Return [x, y] of the center of cell containing provided text 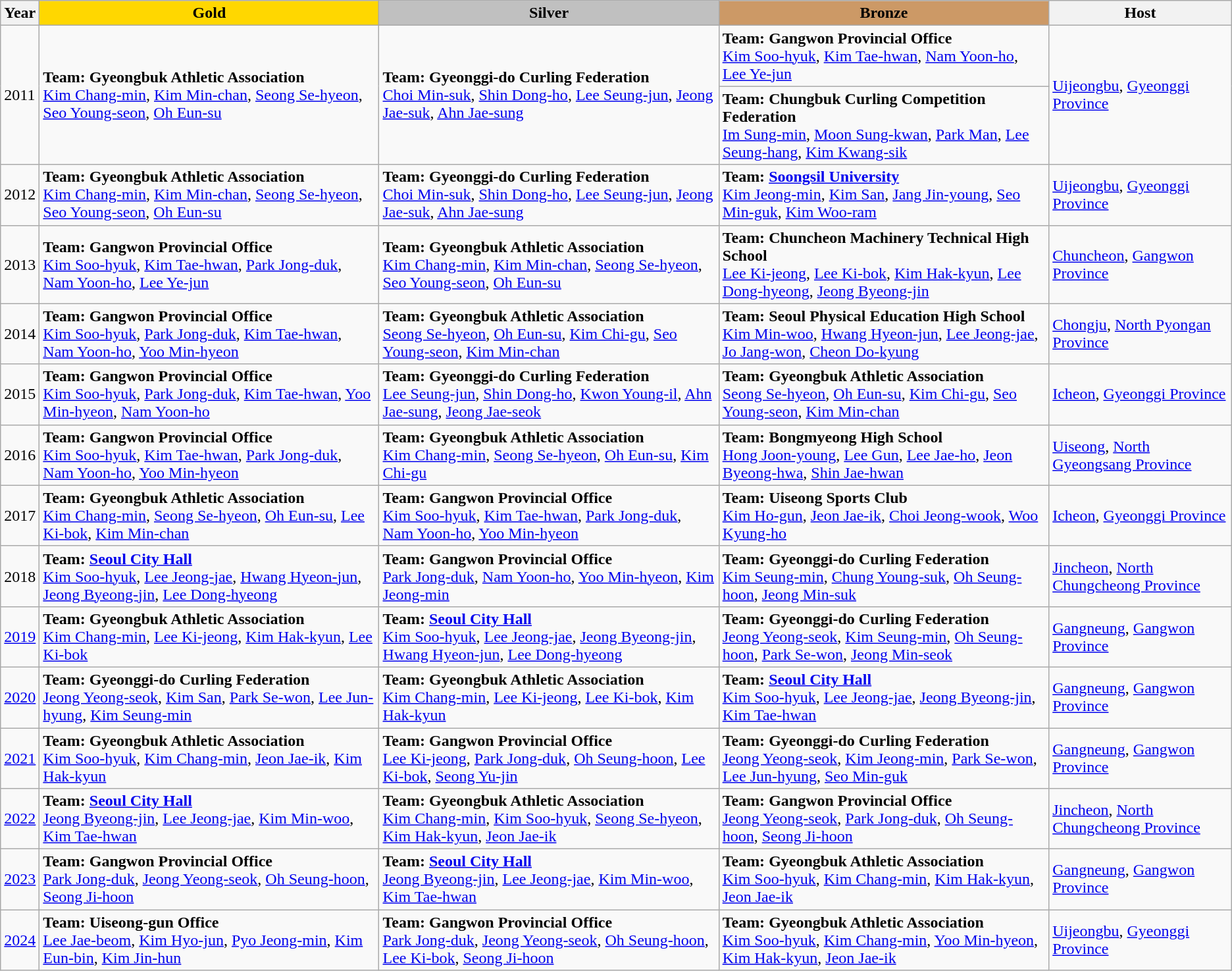
Team: Bongmyeong High SchoolHong Joon-young, Lee Gun, Lee Jae-ho, Jeon Byeong-hwa, Shin Jae-hwan [884, 455]
2018 [20, 576]
2021 [20, 758]
2014 [20, 334]
Chongju, North Pyongan Province [1141, 334]
Team: Uiseong-gun OfficeLee Jae-beom, Kim Hyo-jun, Pyo Jeong-min, Kim Eun-bin, Kim Jin-hun [209, 940]
Team: Gyeongbuk Athletic AssociationKim Chang-min, Seong Se-hyeon, Oh Eun-su, Lee Ki-bok, Kim Min-chan [209, 515]
Team: Seoul City HallKim Soo-hyuk, Lee Jeong-jae, Jeong Byeong-jin, Kim Tae-hwan [884, 697]
Team: Gyeonggi-do Curling FederationJeong Yeong-seok, Kim Seung-min, Oh Seung-hoon, Park Se-won, Jeong Min-seok [884, 637]
Team: Soongsil UniversityKim Jeong-min, Kim San, Jang Jin-young, Seo Min-guk, Kim Woo-ram [884, 195]
Team: Gyeonggi-do Curling FederationJeong Yeong-seok, Kim Jeong-min, Park Se-won, Lee Jun-hyung, Seo Min-guk [884, 758]
Team: Gangwon Provincial OfficeKim Soo-hyuk, Park Jong-duk, Kim Tae-hwan, Yoo Min-hyeon, Nam Yoon-ho [209, 394]
Team: Gyeongbuk Athletic AssociationKim Chang-min, Lee Ki-jeong, Lee Ki-bok, Kim Hak-kyun [549, 697]
Team: Gyeongbuk Athletic AssociationKim Soo-hyuk, Kim Chang-min, Yoo Min-hyeon, Kim Hak-kyun, Jeon Jae-ik [884, 940]
Team: Gyeongbuk Athletic AssociationKim Chang-min, Lee Ki-jeong, Kim Hak-kyun, Lee Ki-bok [209, 637]
Team: Chungbuk Curling Competition FederationIm Sung-min, Moon Sung-kwan, Park Man, Lee Seung-hang, Kim Kwang-sik [884, 125]
Team: Gangwon Provincial OfficeKim Soo-hyuk, Park Jong-duk, Kim Tae-hwan, Nam Yoon-ho, Yoo Min-hyeon [209, 334]
2023 [20, 879]
2013 [20, 265]
Team: Chuncheon Machinery Technical High SchoolLee Ki-jeong, Lee Ki-bok, Kim Hak-kyun, Lee Dong-hyeong, Jeong Byeong-jin [884, 265]
Team: Gangwon Provincial OfficePark Jong-duk, Jeong Yeong-seok, Oh Seung-hoon, Seong Ji-hoon [209, 879]
2012 [20, 195]
2022 [20, 819]
Team: Seoul Physical Education High SchoolKim Min-woo, Hwang Hyeon-jun, Lee Jeong-jae, Jo Jang-won, Cheon Do-kyung [884, 334]
Uiseong, North Gyeongsang Province [1141, 455]
2011 [20, 95]
Team: Gyeonggi-do Curling FederationJeong Yeong-seok, Kim San, Park Se-won, Lee Jun-hyung, Kim Seung-min [209, 697]
Team: Gangwon Provincial OfficeKim Soo-hyuk, Kim Tae-hwan, Park Jong-duk, Nam Yoon-ho, Lee Ye-jun [209, 265]
Team: Gangwon Provincial OfficeKim Soo-hyuk, Kim Tae-hwan, Nam Yoon-ho, Lee Ye-jun [884, 56]
2015 [20, 394]
Team: Gyeonggi-do Curling FederationKim Seung-min, Chung Young-suk, Oh Seung-hoon, Jeong Min-suk [884, 576]
Team: Gyeonggi-do Curling FederationLee Seung-jun, Shin Dong-ho, Kwon Young-il, Ahn Jae-sung, Jeong Jae-seok [549, 394]
Team: Gyeongbuk Athletic AssociationKim Soo-hyuk, Kim Chang-min, Kim Hak-kyun, Jeon Jae-ik [884, 879]
Year [20, 13]
Team: Uiseong Sports ClubKim Ho-gun, Jeon Jae-ik, Choi Jeong-wook, Woo Kyung-ho [884, 515]
Gold [209, 13]
2019 [20, 637]
Team: Gyeongbuk Athletic AssociationKim Chang-min, Seong Se-hyeon, Oh Eun-su, Kim Chi-gu [549, 455]
2017 [20, 515]
Chuncheon, Gangwon Province [1141, 265]
2024 [20, 940]
Bronze [884, 13]
Team: Seoul City HallKim Soo-hyuk, Lee Jeong-jae, Jeong Byeong-jin, Hwang Hyeon-jun, Lee Dong-hyeong [549, 637]
Team: Gangwon Provincial OfficeJeong Yeong-seok, Park Jong-duk, Oh Seung-hoon, Seong Ji-hoon [884, 819]
Team: Gangwon Provincial OfficeLee Ki-jeong, Park Jong-duk, Oh Seung-hoon, Lee Ki-bok, Seong Yu-jin [549, 758]
Silver [549, 13]
Team: Gangwon Provincial OfficePark Jong-duk, Jeong Yeong-seok, Oh Seung-hoon, Lee Ki-bok, Seong Ji-hoon [549, 940]
Host [1141, 13]
Team: Gangwon Provincial OfficePark Jong-duk, Nam Yoon-ho, Yoo Min-hyeon, Kim Jeong-min [549, 576]
Team: Gyeongbuk Athletic AssociationKim Chang-min, Kim Soo-hyuk, Seong Se-hyeon, Kim Hak-kyun, Jeon Jae-ik [549, 819]
Team: Gyeongbuk Athletic AssociationKim Soo-hyuk, Kim Chang-min, Jeon Jae-ik, Kim Hak-kyun [209, 758]
2020 [20, 697]
Team: Seoul City HallKim Soo-hyuk, Lee Jeong-jae, Hwang Hyeon-jun, Jeong Byeong-jin, Lee Dong-hyeong [209, 576]
2016 [20, 455]
